Detect which cell encompasses the target text, then output its [x, y] center coordinate. 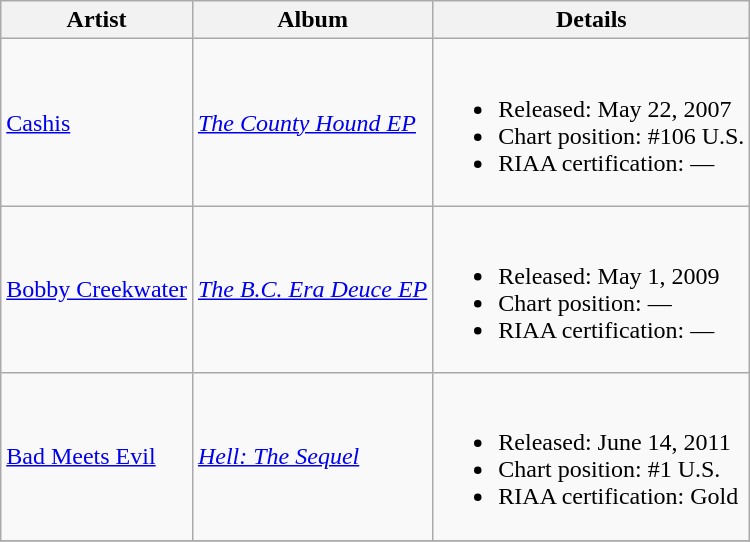
Cashis [97, 122]
Hell: The Sequel [312, 456]
The County Hound EP [312, 122]
Album [312, 20]
Released: May 22, 2007Chart position: #106 U.S.RIAA certification: — [592, 122]
Released: June 14, 2011Chart position: #1 U.S.RIAA certification: Gold [592, 456]
Released: May 1, 2009Chart position: —RIAA certification: — [592, 290]
Details [592, 20]
Artist [97, 20]
Bad Meets Evil [97, 456]
Bobby Creekwater [97, 290]
The B.C. Era Deuce EP [312, 290]
